Scan for the cell matching the given text and deliver its [x, y] coordinate at center. 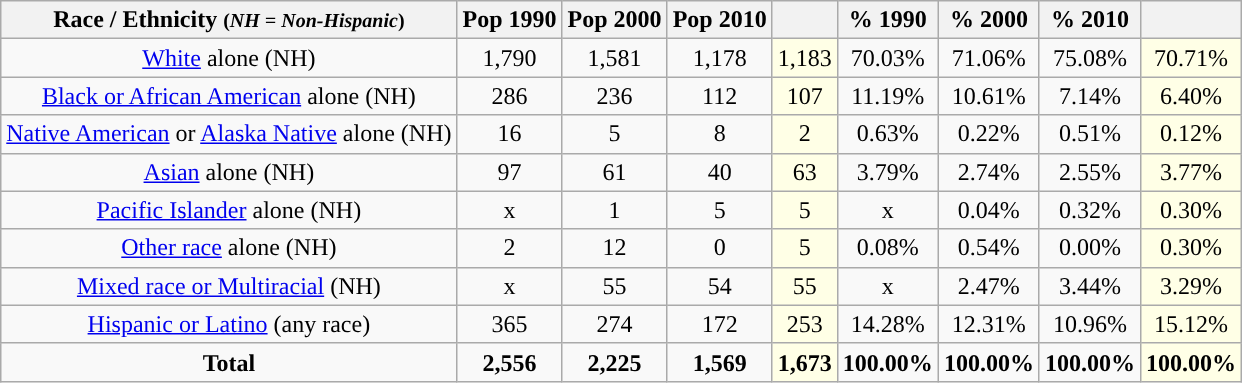
2.47% [988, 286]
0.12% [1190, 134]
40 [720, 172]
3.77% [1190, 172]
1,178 [720, 58]
11.19% [888, 96]
3.79% [888, 172]
253 [804, 324]
Other race alone (NH) [229, 248]
75.08% [1090, 58]
Mixed race or Multiracial (NH) [229, 286]
1,569 [720, 362]
12.31% [988, 324]
61 [614, 172]
Pop 2010 [720, 20]
1 [614, 210]
16 [510, 134]
1,183 [804, 58]
0.54% [988, 248]
Black or African American alone (NH) [229, 96]
2.55% [1090, 172]
2.74% [988, 172]
365 [510, 324]
2,225 [614, 362]
7.14% [1090, 96]
107 [804, 96]
6.40% [1190, 96]
10.61% [988, 96]
Pop 2000 [614, 20]
1,581 [614, 58]
0 [720, 248]
Asian alone (NH) [229, 172]
15.12% [1190, 324]
236 [614, 96]
172 [720, 324]
0.00% [1090, 248]
0.08% [888, 248]
% 1990 [888, 20]
Hispanic or Latino (any race) [229, 324]
286 [510, 96]
Native American or Alaska Native alone (NH) [229, 134]
1,673 [804, 362]
97 [510, 172]
71.06% [988, 58]
0.22% [988, 134]
3.44% [1090, 286]
54 [720, 286]
12 [614, 248]
14.28% [888, 324]
Race / Ethnicity (NH = Non-Hispanic) [229, 20]
0.63% [888, 134]
0.51% [1090, 134]
0.04% [988, 210]
1,790 [510, 58]
% 2010 [1090, 20]
10.96% [1090, 324]
% 2000 [988, 20]
3.29% [1190, 286]
8 [720, 134]
70.03% [888, 58]
Pop 1990 [510, 20]
112 [720, 96]
2,556 [510, 362]
274 [614, 324]
0.32% [1090, 210]
Pacific Islander alone (NH) [229, 210]
Total [229, 362]
White alone (NH) [229, 58]
70.71% [1190, 58]
63 [804, 172]
